Identify which cell holds the provided text, then report its [x, y] central coordinate. 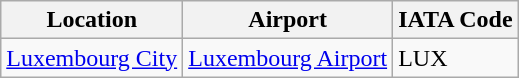
Luxembourg Airport [288, 58]
Airport [288, 20]
Luxembourg City [92, 58]
IATA Code [456, 20]
Location [92, 20]
LUX [456, 58]
